Detect which cell encompasses the target text, then output its (x, y) center coordinate. 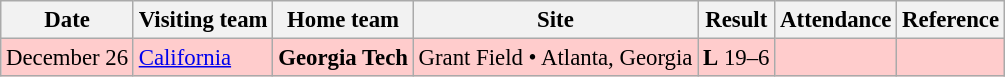
Visiting team (202, 20)
Date (68, 20)
L 19–6 (736, 58)
California (202, 58)
Grant Field • Atlanta, Georgia (556, 58)
Site (556, 20)
December 26 (68, 58)
Georgia Tech (343, 58)
Attendance (836, 20)
Home team (343, 20)
Reference (951, 20)
Result (736, 20)
